Scan for the cell matching the given text and deliver its (x, y) coordinate at center. 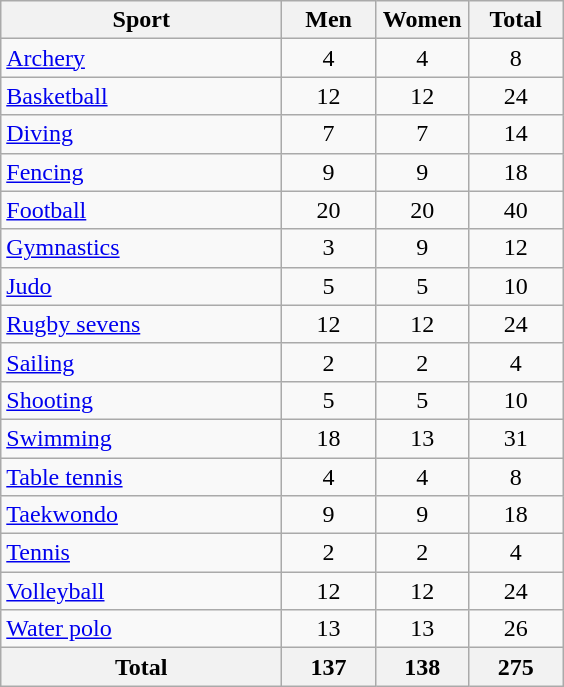
31 (516, 438)
Diving (142, 134)
137 (329, 667)
Water polo (142, 629)
Women (422, 20)
Men (329, 20)
Taekwondo (142, 515)
Rugby sevens (142, 324)
Judo (142, 286)
14 (516, 134)
Archery (142, 58)
Sailing (142, 362)
Gymnastics (142, 248)
Swimming (142, 438)
26 (516, 629)
40 (516, 210)
Football (142, 210)
Volleyball (142, 591)
Table tennis (142, 477)
Sport (142, 20)
3 (329, 248)
Fencing (142, 172)
Tennis (142, 553)
Basketball (142, 96)
138 (422, 667)
Shooting (142, 400)
275 (516, 667)
